Search for the cell housing the specified text and yield its [x, y] center coordinate. 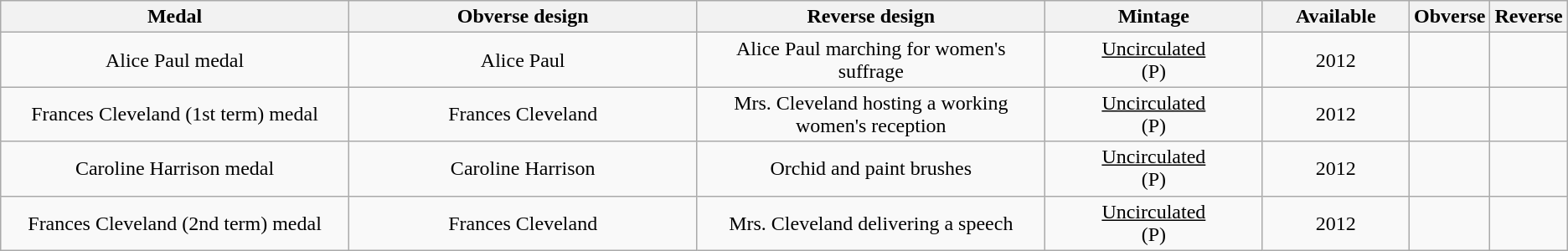
Mrs. Cleveland hosting a working women's reception [871, 114]
Mintage [1154, 17]
Medal [175, 17]
Alice Paul marching for women's suffrage [871, 60]
Obverse design [523, 17]
Frances Cleveland (1st term) medal [175, 114]
Caroline Harrison [523, 169]
Mrs. Cleveland delivering a speech [871, 223]
Obverse [1450, 17]
Alice Paul medal [175, 60]
Caroline Harrison medal [175, 169]
Alice Paul [523, 60]
Frances Cleveland (2nd term) medal [175, 223]
Available [1335, 17]
Reverse [1529, 17]
Reverse design [871, 17]
Orchid and paint brushes [871, 169]
